Locate the cell with the specified text and output its (x, y) center coordinate. 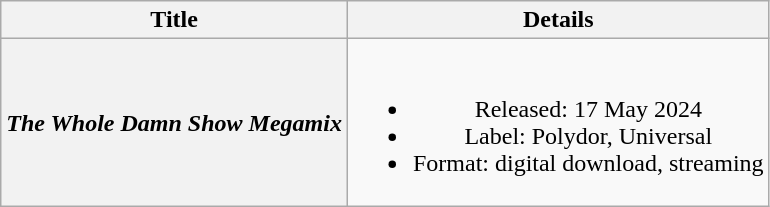
Details (558, 20)
The Whole Damn Show Megamix (174, 122)
Title (174, 20)
Released: 17 May 2024Label: Polydor, UniversalFormat: digital download, streaming (558, 122)
